Determine the [x, y] coordinate at the center of the cell enclosing the given text.  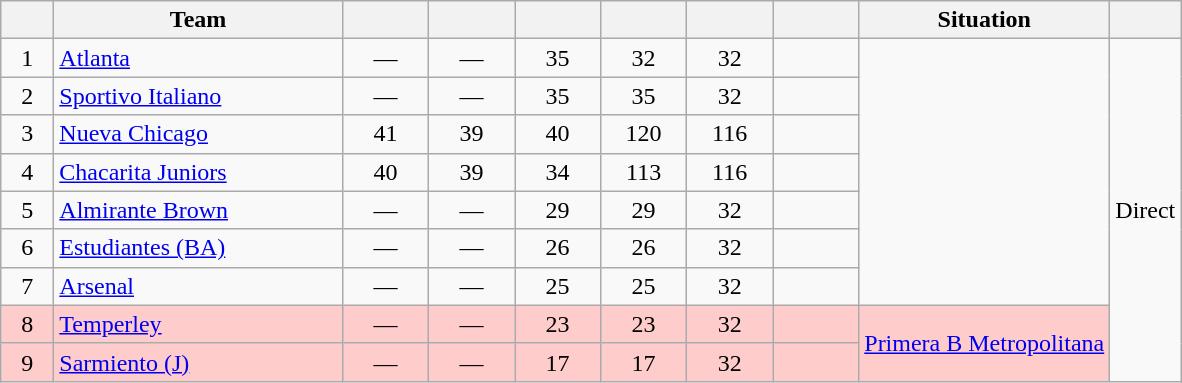
3 [28, 134]
Sarmiento (J) [198, 362]
Arsenal [198, 286]
34 [557, 172]
120 [644, 134]
Estudiantes (BA) [198, 248]
8 [28, 324]
Primera B Metropolitana [984, 343]
Situation [984, 20]
Team [198, 20]
2 [28, 96]
6 [28, 248]
5 [28, 210]
Atlanta [198, 58]
Temperley [198, 324]
Nueva Chicago [198, 134]
Sportivo Italiano [198, 96]
7 [28, 286]
1 [28, 58]
Almirante Brown [198, 210]
41 [385, 134]
113 [644, 172]
Direct [1146, 210]
9 [28, 362]
Chacarita Juniors [198, 172]
4 [28, 172]
